Output the [x, y] coordinate of the center of the cell containing the given text.  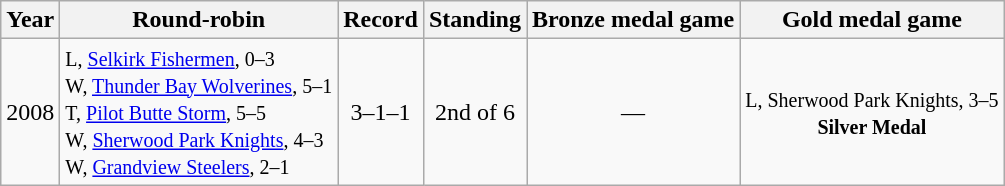
Record [381, 20]
Standing [474, 20]
2nd of 6 [474, 112]
2008 [30, 112]
Bronze medal game [632, 20]
Round-robin [199, 20]
L, Selkirk Fishermen, 0–3W, Thunder Bay Wolverines, 5–1T, Pilot Butte Storm, 5–5W, Sherwood Park Knights, 4–3W, Grandview Steelers, 2–1 [199, 112]
Year [30, 20]
L, Sherwood Park Knights, 3–5Silver Medal [872, 112]
3–1–1 [381, 112]
Gold medal game [872, 20]
— [632, 112]
